Provide the (x, y) coordinate of the cell's center where the given text is located.  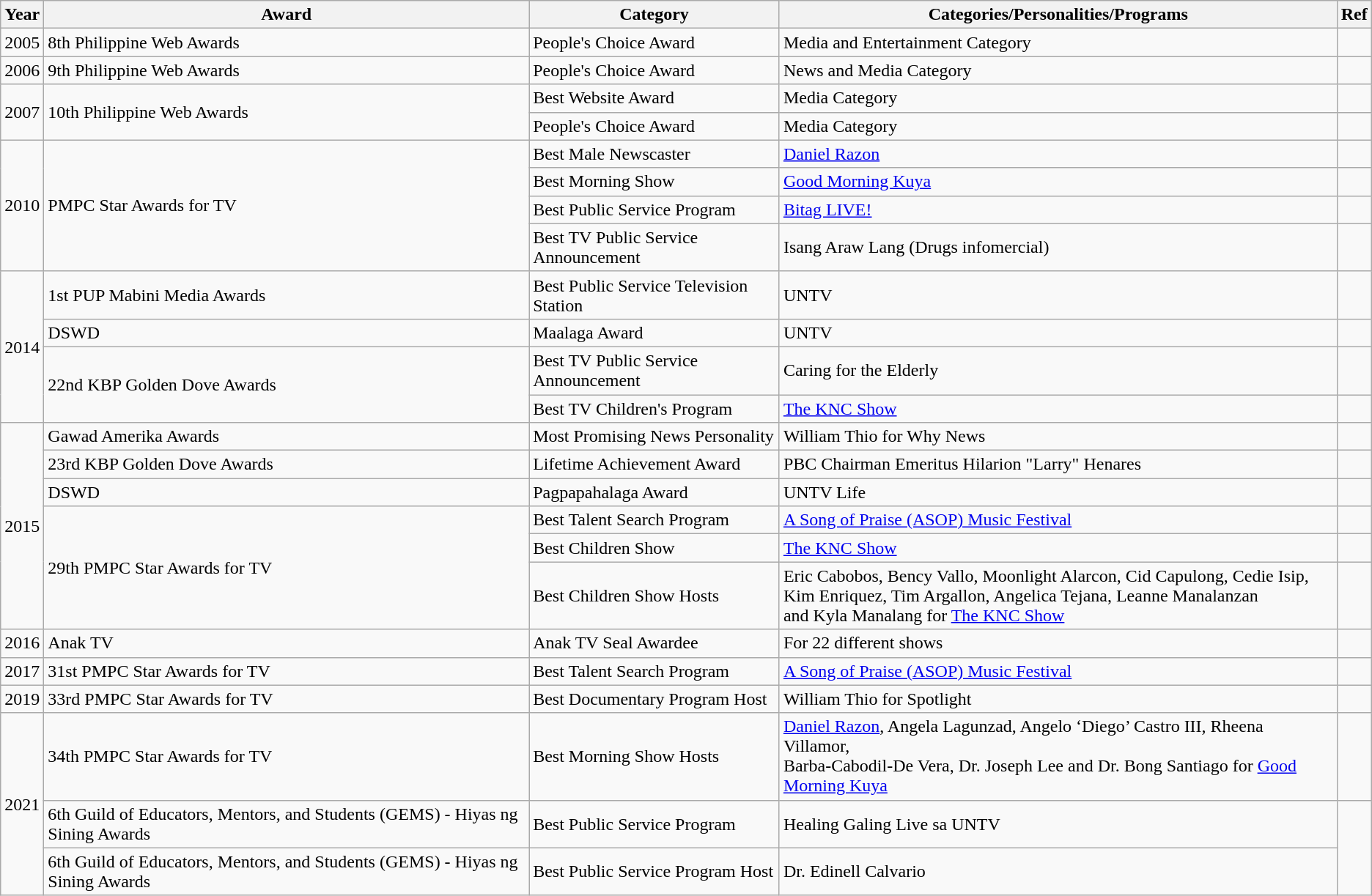
Anak TV (287, 643)
Year (22, 15)
Best Morning Show Hosts (654, 756)
22nd KBP Golden Dove Awards (287, 384)
Pagpapahalaga Award (654, 492)
Caring for the Elderly (1058, 371)
Isang Araw Lang (Drugs infomercial) (1058, 248)
8th Philippine Web Awards (287, 42)
William Thio for Spotlight (1058, 699)
Maalaga Award (654, 333)
Bitag LIVE! (1058, 210)
UNTV Life (1058, 492)
9th Philippine Web Awards (287, 70)
Best TV Children's Program (654, 408)
Best Male Newscaster (654, 154)
News and Media Category (1058, 70)
Lifetime Achievement Award (654, 464)
Ref (1354, 15)
Healing Galing Live sa UNTV (1058, 823)
William Thio for Why News (1058, 437)
Best Website Award (654, 98)
10th Philippine Web Awards (287, 112)
2010 (22, 205)
Dr. Edinell Calvario (1058, 872)
2016 (22, 643)
Good Morning Kuya (1058, 182)
Most Promising News Personality (654, 437)
Gawad Amerika Awards (287, 437)
Best Children Show Hosts (654, 596)
Categories/Personalities/Programs (1058, 15)
33rd PMPC Star Awards for TV (287, 699)
34th PMPC Star Awards for TV (287, 756)
2014 (22, 347)
Best Documentary Program Host (654, 699)
For 22 different shows (1058, 643)
Best Public Service Television Station (654, 295)
2015 (22, 526)
Category (654, 15)
29th PMPC Star Awards for TV (287, 568)
31st PMPC Star Awards for TV (287, 671)
Best Children Show (654, 548)
Best Public Service Program Host (654, 872)
2017 (22, 671)
PBC Chairman Emeritus Hilarion "Larry" Henares (1058, 464)
2005 (22, 42)
Best Morning Show (654, 182)
2019 (22, 699)
Award (287, 15)
Anak TV Seal Awardee (654, 643)
2006 (22, 70)
1st PUP Mabini Media Awards (287, 295)
23rd KBP Golden Dove Awards (287, 464)
PMPC Star Awards for TV (287, 205)
Media and Entertainment Category (1058, 42)
2021 (22, 804)
2007 (22, 112)
Daniel Razon (1058, 154)
